Output the [x, y] coordinate of the center of the cell containing the given text.  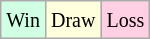
Win [24, 20]
Loss [126, 20]
Draw [72, 20]
